Extract the (X, Y) coordinate from the center of the cell holding the provided text.  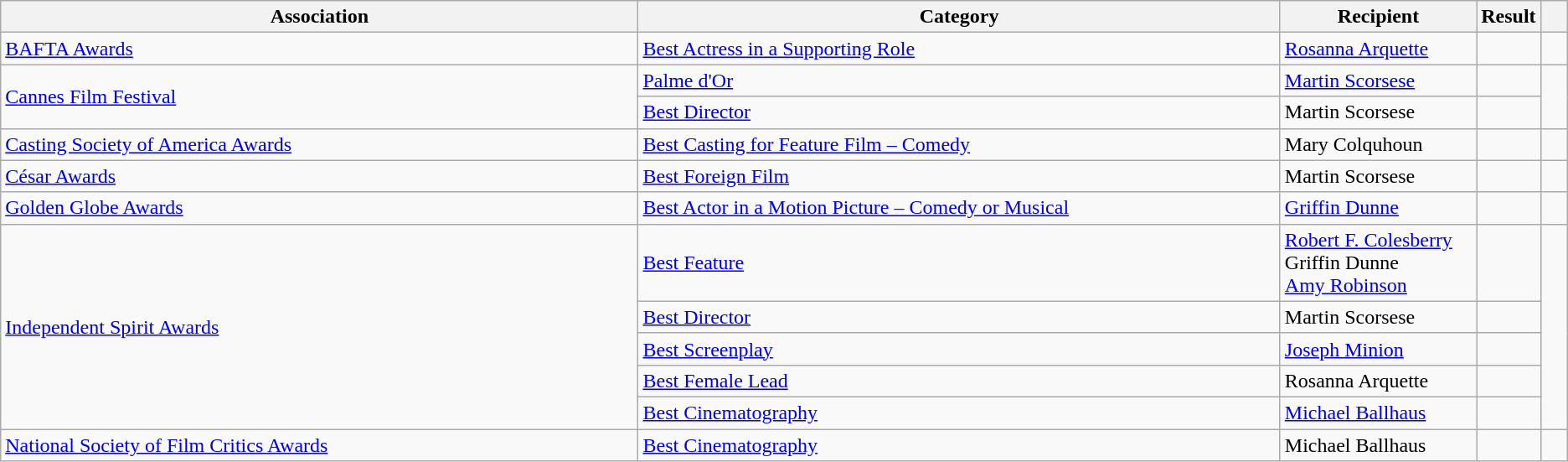
Golden Globe Awards (320, 208)
Best Feature (959, 262)
Result (1509, 17)
Mary Colquhoun (1378, 144)
Robert F. ColesberryGriffin DunneAmy Robinson (1378, 262)
Best Female Lead (959, 381)
Best Foreign Film (959, 176)
Joseph Minion (1378, 349)
Independent Spirit Awards (320, 326)
Category (959, 17)
Cannes Film Festival (320, 96)
Casting Society of America Awards (320, 144)
Best Screenplay (959, 349)
Best Casting for Feature Film – Comedy (959, 144)
Palme d'Or (959, 80)
Best Actor in a Motion Picture – Comedy or Musical (959, 208)
Recipient (1378, 17)
National Society of Film Critics Awards (320, 445)
Association (320, 17)
César Awards (320, 176)
BAFTA Awards (320, 49)
Griffin Dunne (1378, 208)
Best Actress in a Supporting Role (959, 49)
